Identify which cell holds the provided text, then report its (x, y) central coordinate. 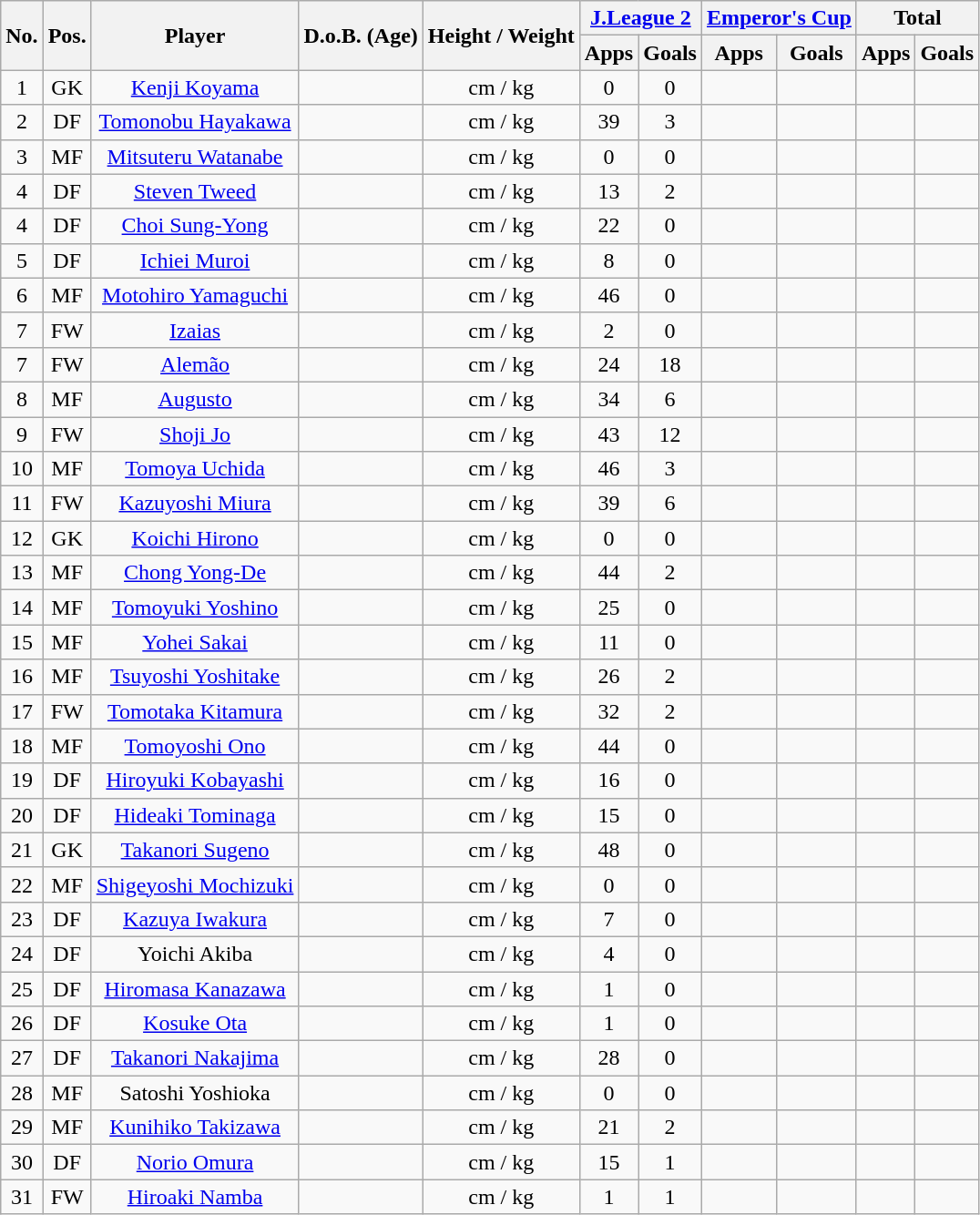
Alemão (195, 364)
D.o.B. (Age) (361, 36)
J.League 2 (640, 18)
Emperor's Cup (779, 18)
29 (22, 1128)
Norio Omura (195, 1162)
Hiroyuki Kobayashi (195, 781)
9 (22, 434)
Choi Sung-Yong (195, 226)
Height / Weight (501, 36)
48 (608, 850)
Chong Yong-De (195, 573)
32 (608, 711)
Tsuyoshi Yoshitake (195, 677)
Kazuyoshi Miura (195, 504)
Tomoyoshi Ono (195, 746)
34 (608, 399)
Augusto (195, 399)
Kazuya Iwakura (195, 919)
Tomotaka Kitamura (195, 711)
19 (22, 781)
Motohiro Yamaguchi (195, 295)
Tomoya Uchida (195, 469)
5 (22, 260)
31 (22, 1197)
Takanori Sugeno (195, 850)
Hiroaki Namba (195, 1197)
Kosuke Ota (195, 1024)
Ichiei Muroi (195, 260)
Shoji Jo (195, 434)
Hiromasa Kanazawa (195, 988)
Yoichi Akiba (195, 954)
20 (22, 815)
Shigeyoshi Mochizuki (195, 884)
14 (22, 607)
Mitsuteru Watanabe (195, 157)
Total (917, 18)
Tomonobu Hayakawa (195, 122)
Kunihiko Takizawa (195, 1128)
Takanori Nakajima (195, 1058)
43 (608, 434)
Hideaki Tominaga (195, 815)
10 (22, 469)
Satoshi Yoshioka (195, 1093)
Steven Tweed (195, 191)
Koichi Hirono (195, 538)
Player (195, 36)
30 (22, 1162)
Kenji Koyama (195, 87)
27 (22, 1058)
Izaias (195, 330)
Tomoyuki Yoshino (195, 607)
17 (22, 711)
No. (22, 36)
23 (22, 919)
Pos. (67, 36)
Yohei Sakai (195, 642)
